Capture the cell that displays the provided text and extract its (X, Y) central coordinate. 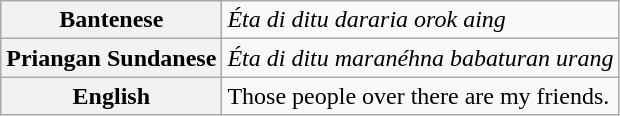
Priangan Sundanese (112, 58)
English (112, 96)
Those people over there are my friends. (420, 96)
Bantenese (112, 20)
Éta di ditu dararia orok aing (420, 20)
Éta di ditu maranéhna babaturan urang (420, 58)
